Extract the [x, y] coordinate from the center of the cell holding the provided text.  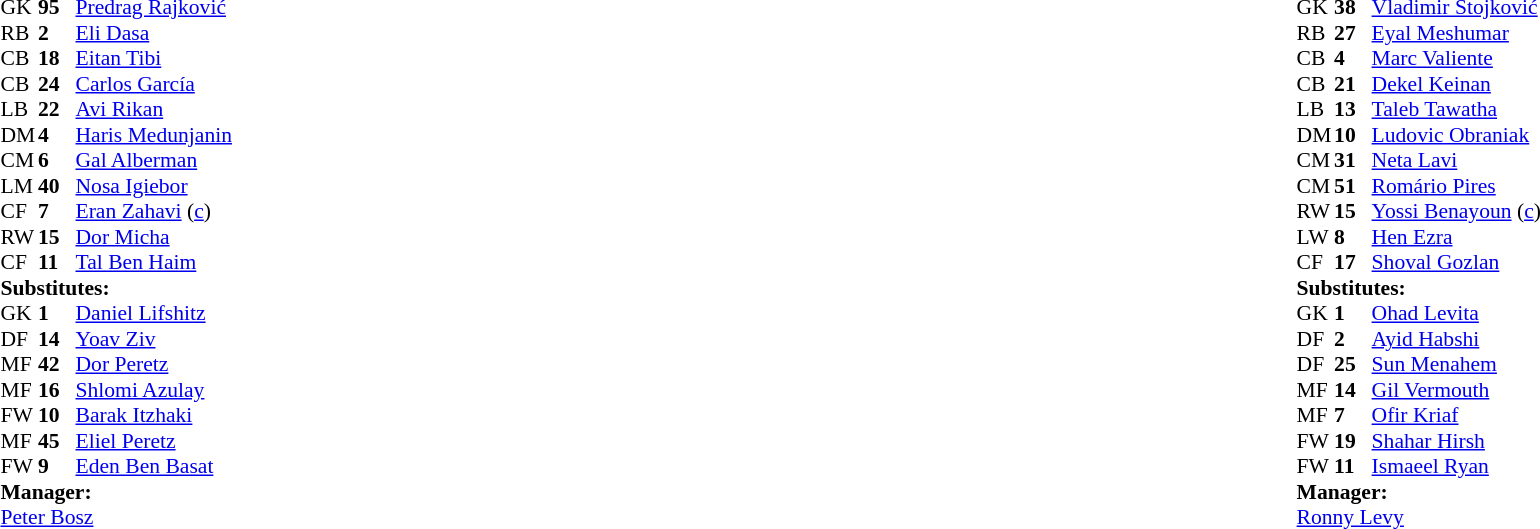
25 [1353, 365]
Daniel Lifshitz [154, 313]
Eran Zahavi (c) [154, 211]
24 [57, 84]
Substitutes: [116, 288]
Yoav Ziv [154, 339]
Carlos García [154, 84]
Eitan Tibi [154, 59]
22 [57, 109]
Eliel Peretz [154, 441]
27 [1353, 33]
LM [19, 186]
31 [1353, 161]
45 [57, 441]
Eden Ben Basat [154, 467]
Gal Alberman [154, 161]
Nosa Igiebor [154, 186]
Eli Dasa [154, 33]
Avi Rikan [154, 109]
6 [57, 161]
19 [1353, 441]
17 [1353, 263]
51 [1353, 186]
13 [1353, 109]
16 [57, 390]
21 [1353, 84]
18 [57, 59]
LW [1316, 237]
Tal Ben Haim [154, 263]
Dor Peretz [154, 365]
Shlomi Azulay [154, 390]
Dor Micha [154, 237]
42 [57, 365]
9 [57, 467]
40 [57, 186]
Haris Medunjanin [154, 135]
8 [1353, 237]
Barak Itzhaki [154, 415]
Manager: [116, 492]
